Determine the (X, Y) coordinate at the center of the cell enclosing the given text.  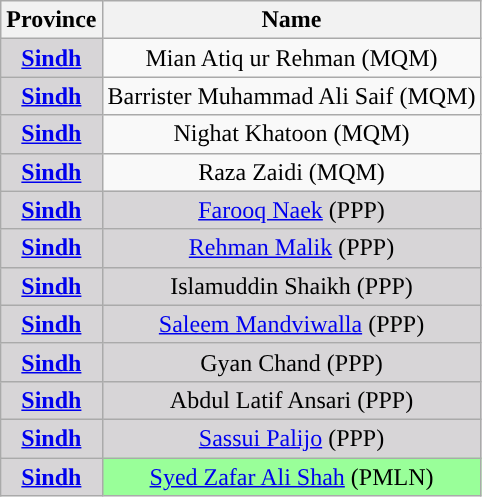
Name (292, 20)
Mian Atiq ur Rehman (MQM) (292, 58)
Rehman Malik (PPP) (292, 248)
Abdul Latif Ansari (PPP) (292, 400)
Gyan Chand (PPP) (292, 362)
Nighat Khatoon (MQM) (292, 134)
Sassui Palijo (PPP) (292, 438)
Saleem Mandviwalla (PPP) (292, 324)
Syed Zafar Ali Shah (PMLN) (292, 477)
Farooq Naek (PPP) (292, 210)
Islamuddin Shaikh (PPP) (292, 286)
Raza Zaidi (MQM) (292, 172)
Barrister Muhammad Ali Saif (MQM) (292, 96)
Province (52, 20)
